Output the [x, y] coordinate of the center of the cell containing the given text.  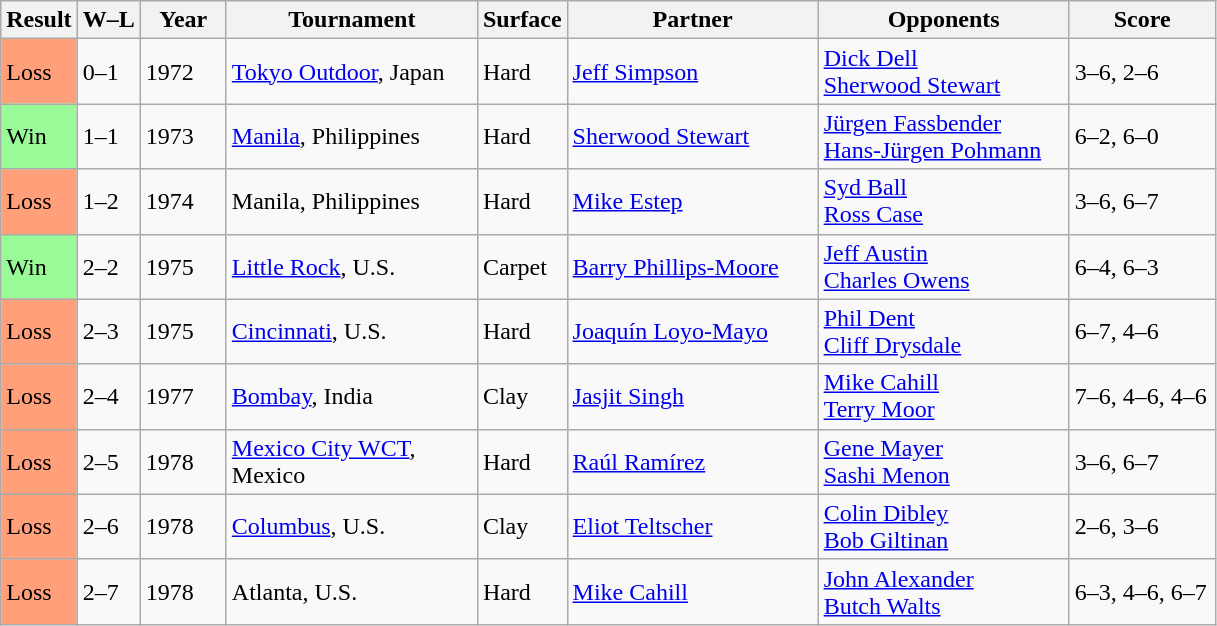
Mike Estep [692, 202]
Little Rock, U.S. [352, 266]
Jeff Austin Charles Owens [944, 266]
Columbus, U.S. [352, 526]
Result [39, 20]
Raúl Ramírez [692, 462]
Phil Dent Cliff Drysdale [944, 332]
1973 [183, 136]
6–3, 4–6, 6–7 [1142, 592]
7–6, 4–6, 4–6 [1142, 396]
Atlanta, U.S. [352, 592]
1974 [183, 202]
1977 [183, 396]
Opponents [944, 20]
Score [1142, 20]
Jasjit Singh [692, 396]
2–2 [108, 266]
Jürgen Fassbender Hans-Jürgen Pohmann [944, 136]
6–7, 4–6 [1142, 332]
3–6, 2–6 [1142, 72]
Eliot Teltscher [692, 526]
Sherwood Stewart [692, 136]
1972 [183, 72]
Cincinnati, U.S. [352, 332]
Surface [522, 20]
Tokyo Outdoor, Japan [352, 72]
Colin Dibley Bob Giltinan [944, 526]
6–2, 6–0 [1142, 136]
Jeff Simpson [692, 72]
1–2 [108, 202]
Tournament [352, 20]
Mike Cahill Terry Moor [944, 396]
1–1 [108, 136]
2–6 [108, 526]
John Alexander Butch Walts [944, 592]
W–L [108, 20]
Mike Cahill [692, 592]
Joaquín Loyo-Mayo [692, 332]
2–3 [108, 332]
0–1 [108, 72]
2–7 [108, 592]
Gene Mayer Sashi Menon [944, 462]
2–4 [108, 396]
2–5 [108, 462]
Bombay, India [352, 396]
Syd Ball Ross Case [944, 202]
2–6, 3–6 [1142, 526]
Carpet [522, 266]
Barry Phillips-Moore [692, 266]
Partner [692, 20]
6–4, 6–3 [1142, 266]
Year [183, 20]
Mexico City WCT, Mexico [352, 462]
Dick Dell Sherwood Stewart [944, 72]
